Locate the cell with the specified text and output its [X, Y] center coordinate. 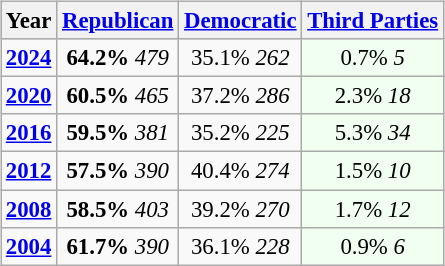
39.2% 270 [240, 209]
2012 [29, 171]
2020 [29, 96]
2008 [29, 209]
Democratic [240, 21]
60.5% 465 [118, 96]
Third Parties [373, 21]
Year [29, 21]
0.7% 5 [373, 58]
2024 [29, 58]
57.5% 390 [118, 171]
37.2% 286 [240, 96]
1.5% 10 [373, 171]
35.2% 225 [240, 133]
35.1% 262 [240, 58]
5.3% 34 [373, 133]
58.5% 403 [118, 209]
2.3% 18 [373, 96]
Republican [118, 21]
61.7% 390 [118, 246]
59.5% 381 [118, 133]
1.7% 12 [373, 209]
2004 [29, 246]
0.9% 6 [373, 246]
36.1% 228 [240, 246]
64.2% 479 [118, 58]
40.4% 274 [240, 171]
2016 [29, 133]
